Return the [x, y] coordinate for the center point of the cell that contains the specified text.  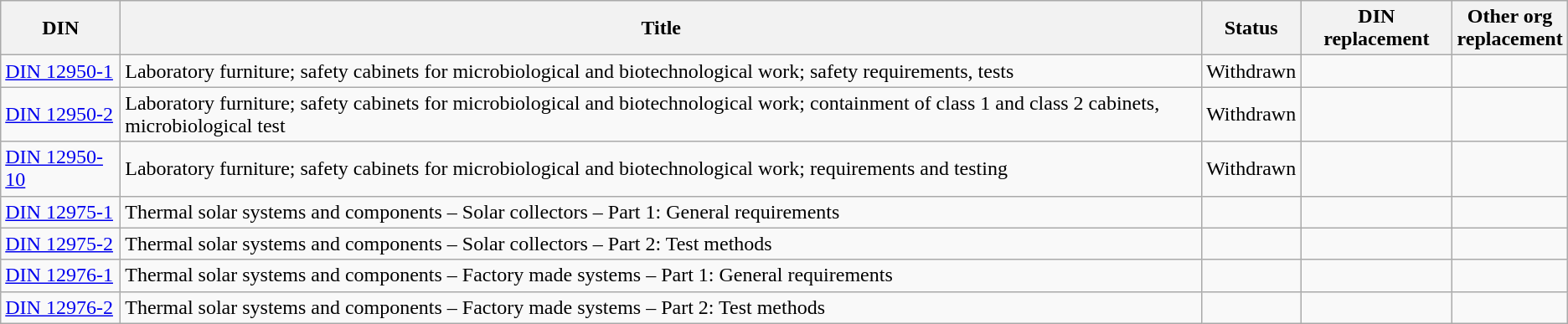
DIN 12975-1 [60, 212]
DIN replacement [1377, 28]
Status [1251, 28]
DIN 12950-10 [60, 169]
Laboratory furniture; safety cabinets for microbiological and biotechnological work; requirements and testing [662, 169]
Thermal solar systems and components – Solar collectors – Part 1: General requirements [662, 212]
Thermal solar systems and components – Factory made systems – Part 2: Test methods [662, 307]
DIN 12975-2 [60, 244]
DIN 12950-1 [60, 71]
Title [662, 28]
DIN 12976-1 [60, 275]
DIN 12950-2 [60, 114]
DIN 12976-2 [60, 307]
Thermal solar systems and components – Factory made systems – Part 1: General requirements [662, 275]
DIN [60, 28]
Thermal solar systems and components – Solar collectors – Part 2: Test methods [662, 244]
Laboratory furniture; safety cabinets for microbiological and biotechnological work; safety requirements, tests [662, 71]
Other orgreplacement [1509, 28]
